Detect which cell encompasses the target text, then output its [X, Y] center coordinate. 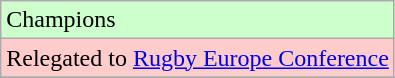
Champions [198, 20]
Relegated to Rugby Europe Conference [198, 58]
